Provide the [X, Y] coordinate of the cell's center where the given text is located.  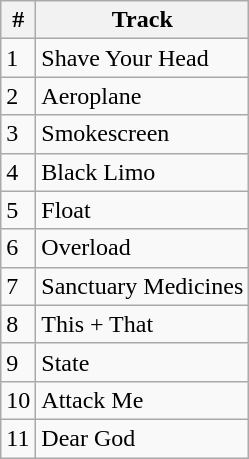
7 [18, 286]
2 [18, 96]
Sanctuary Medicines [142, 286]
Track [142, 20]
6 [18, 248]
Aeroplane [142, 96]
Smokescreen [142, 134]
Float [142, 210]
Overload [142, 248]
This + That [142, 324]
8 [18, 324]
10 [18, 400]
Dear God [142, 438]
3 [18, 134]
11 [18, 438]
Black Limo [142, 172]
State [142, 362]
Attack Me [142, 400]
5 [18, 210]
9 [18, 362]
4 [18, 172]
# [18, 20]
Shave Your Head [142, 58]
1 [18, 58]
